Return (X, Y) of the center of cell containing provided text 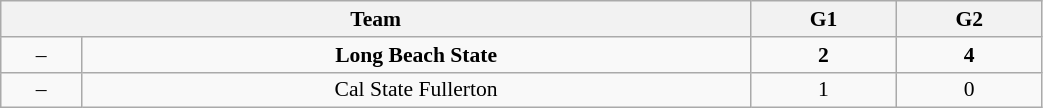
G2 (969, 19)
2 (824, 55)
4 (969, 55)
Cal State Fullerton (416, 90)
1 (824, 90)
Team (376, 19)
0 (969, 90)
Long Beach State (416, 55)
G1 (824, 19)
